For the text-containing cell, return its midpoint in [x, y] coordinate format. 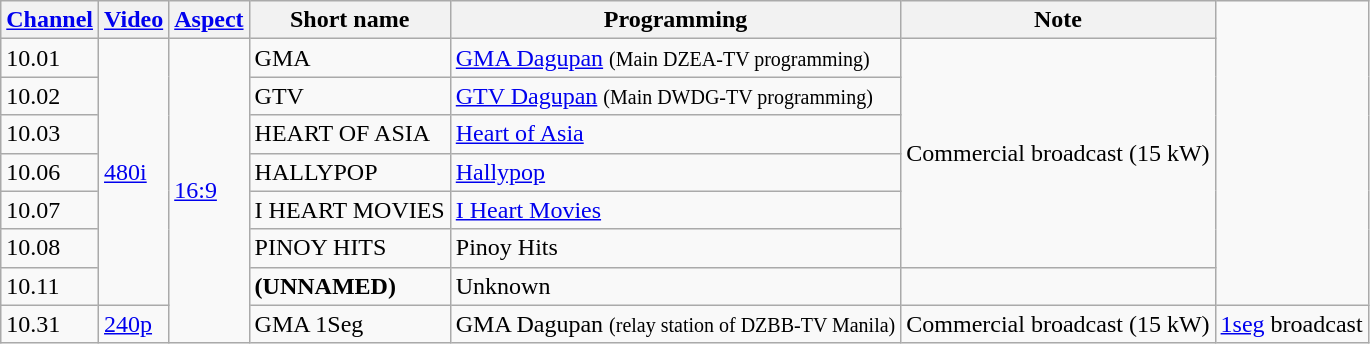
10.31 [50, 324]
GTV Dagupan (Main DWDG-TV programming) [676, 96]
Channel [50, 20]
GTV [350, 96]
GMA [350, 58]
GMA Dagupan (Main DZEA-TV programming) [676, 58]
I HEART MOVIES [350, 210]
Short name [350, 20]
10.07 [50, 210]
GMA Dagupan (relay station of DZBB-TV Manila) [676, 324]
10.08 [50, 248]
Heart of Asia [676, 134]
HALLYPOP [350, 172]
Hallypop [676, 172]
Video [134, 20]
1seg broadcast [1292, 324]
I Heart Movies [676, 210]
Programming [676, 20]
Unknown [676, 286]
16:9 [209, 191]
PINOY HITS [350, 248]
10.06 [50, 172]
Pinoy Hits [676, 248]
480i [134, 172]
240p [134, 324]
(UNNAMED) [350, 286]
10.02 [50, 96]
10.03 [50, 134]
HEART OF ASIA [350, 134]
10.01 [50, 58]
GMA 1Seg [350, 324]
10.11 [50, 286]
Note [1058, 20]
Aspect [209, 20]
